Identify which cell holds the provided text, then report its (x, y) central coordinate. 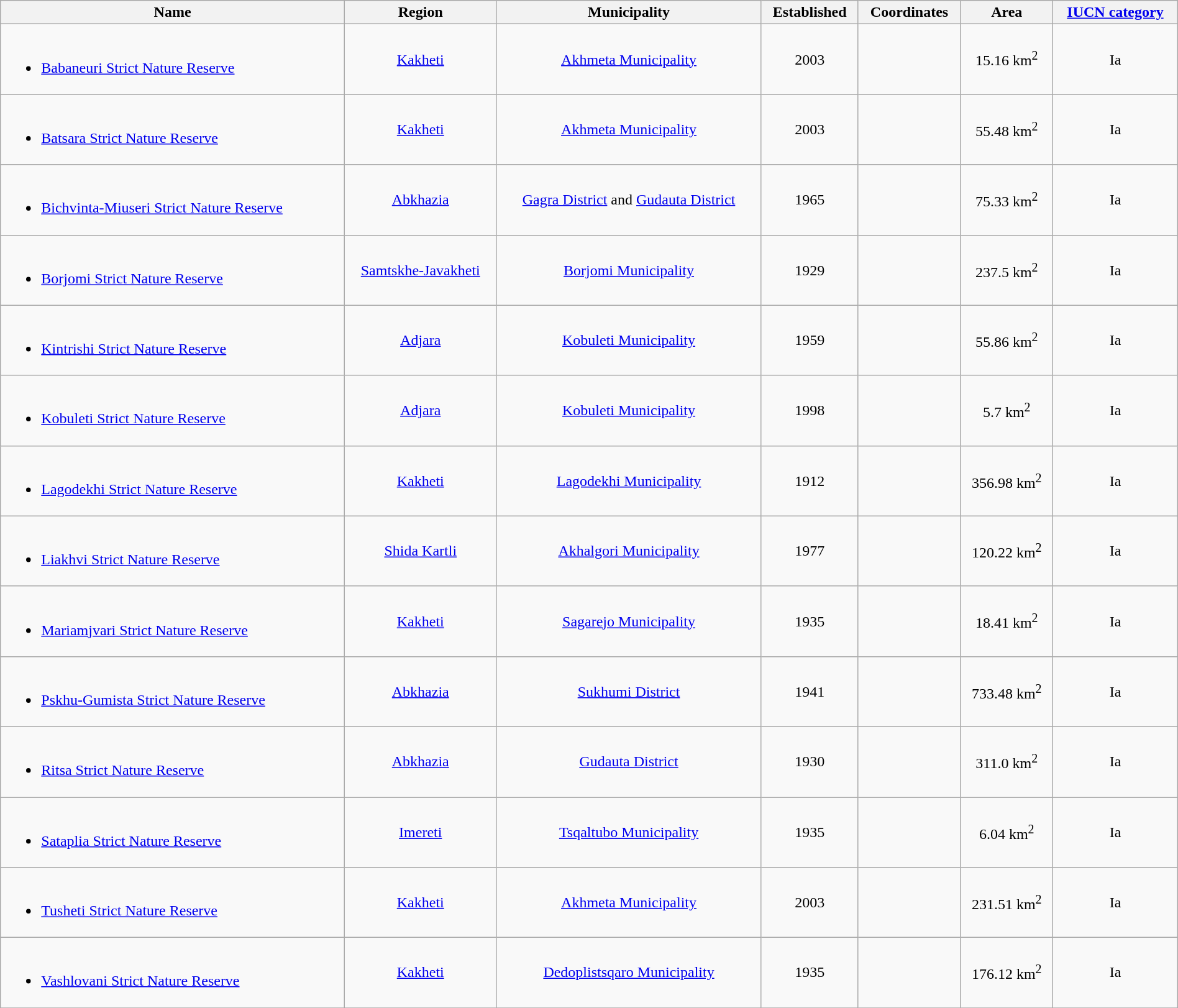
1998 (810, 410)
1930 (810, 762)
Lagodekhi Municipality (629, 481)
Vashlovani Strict Nature Reserve (173, 973)
1965 (810, 200)
Sagarejo Municipality (629, 621)
Region (420, 12)
1912 (810, 481)
Coordinates (909, 12)
Gagra District and Gudauta District (629, 200)
75.33 km2 (1007, 200)
Samtskhe-Javakheti (420, 270)
Shida Kartli (420, 551)
Bichvinta-Miuseri Strict Nature Reserve (173, 200)
176.12 km2 (1007, 973)
1977 (810, 551)
Kobuleti Strict Nature Reserve (173, 410)
Borjomi Municipality (629, 270)
Municipality (629, 12)
55.48 km2 (1007, 129)
Liakhvi Strict Nature Reserve (173, 551)
IUCN category (1115, 12)
15.16 km2 (1007, 60)
Sataplia Strict Nature Reserve (173, 832)
Babaneuri Strict Nature Reserve (173, 60)
Dedoplistsqaro Municipality (629, 973)
733.48 km2 (1007, 691)
Tsqaltubo Municipality (629, 832)
Lagodekhi Strict Nature Reserve (173, 481)
Established (810, 12)
120.22 km2 (1007, 551)
Pskhu-Gumista Strict Nature Reserve (173, 691)
Imereti (420, 832)
55.86 km2 (1007, 341)
Name (173, 12)
Batsara Strict Nature Reserve (173, 129)
237.5 km2 (1007, 270)
1941 (810, 691)
356.98 km2 (1007, 481)
Sukhumi District (629, 691)
1929 (810, 270)
231.51 km2 (1007, 902)
Mariamjvari Strict Nature Reserve (173, 621)
Gudauta District (629, 762)
311.0 km2 (1007, 762)
1959 (810, 341)
6.04 km2 (1007, 832)
Tusheti Strict Nature Reserve (173, 902)
Borjomi Strict Nature Reserve (173, 270)
Ritsa Strict Nature Reserve (173, 762)
5.7 km2 (1007, 410)
Kintrishi Strict Nature Reserve (173, 341)
Area (1007, 12)
Akhalgori Municipality (629, 551)
18.41 km2 (1007, 621)
